Pinpoint the cell where the given text exists, returning its (X, Y) midpoint coordinate. 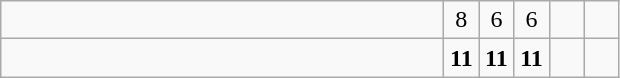
8 (462, 20)
